Output the (x, y) coordinate of the center of the cell containing the given text.  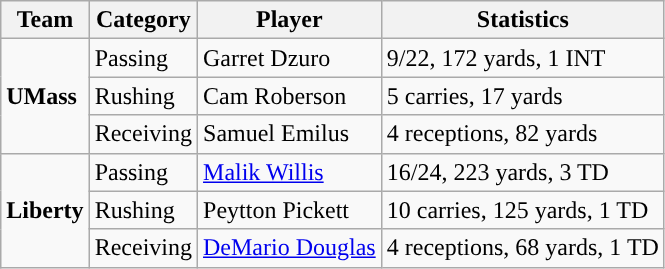
DeMario Douglas (290, 248)
Malik Willis (290, 172)
Statistics (522, 20)
UMass (45, 96)
Garret Dzuro (290, 58)
Player (290, 20)
5 carries, 17 yards (522, 96)
4 receptions, 68 yards, 1 TD (522, 248)
9/22, 172 yards, 1 INT (522, 58)
16/24, 223 yards, 3 TD (522, 172)
Samuel Emilus (290, 134)
Cam Roberson (290, 96)
Peytton Pickett (290, 210)
Team (45, 20)
4 receptions, 82 yards (522, 134)
10 carries, 125 yards, 1 TD (522, 210)
Liberty (45, 210)
Category (143, 20)
